Provide the [x, y] coordinate of the cell's center where the given text is located.  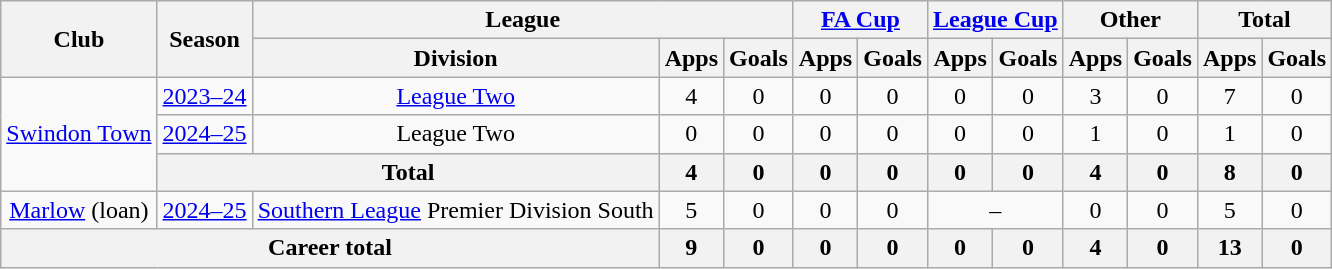
Season [204, 39]
Marlow (loan) [79, 210]
– [995, 210]
2023–24 [204, 96]
13 [1229, 248]
League [522, 20]
8 [1229, 172]
Career total [330, 248]
7 [1229, 96]
9 [691, 248]
Division [456, 58]
Southern League Premier Division South [456, 210]
Swindon Town [79, 134]
3 [1095, 96]
FA Cup [860, 20]
Other [1130, 20]
Club [79, 39]
League Cup [995, 20]
